Determine the [x, y] coordinate at the center of the cell enclosing the given text.  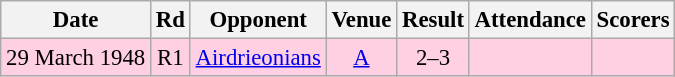
Rd [171, 20]
Scorers [633, 20]
2–3 [434, 58]
Date [76, 20]
Airdrieonians [258, 58]
Result [434, 20]
Venue [362, 20]
Opponent [258, 20]
29 March 1948 [76, 58]
Attendance [530, 20]
R1 [171, 58]
A [362, 58]
